Identify which cell holds the provided text, then report its [X, Y] central coordinate. 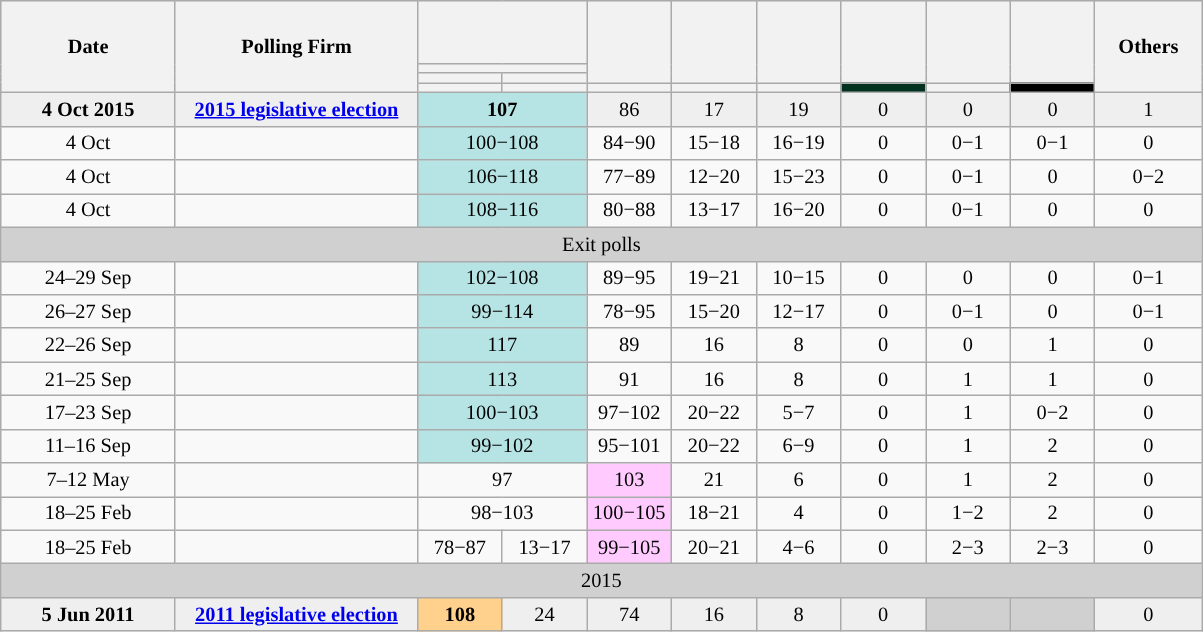
2015 legislative election [296, 109]
16−19 [798, 143]
80−88 [630, 210]
89 [630, 345]
24–29 Sep [88, 278]
20−21 [714, 547]
24 [544, 614]
5 Jun 2011 [88, 614]
4−6 [798, 547]
15−18 [714, 143]
2015 [602, 581]
12−17 [798, 311]
100−108 [502, 143]
21 [714, 480]
22–26 Sep [88, 345]
5−7 [798, 412]
17–23 Sep [88, 412]
12−20 [714, 177]
19 [798, 109]
4 Oct 2015 [88, 109]
Exit polls [602, 244]
11–16 Sep [88, 446]
100−103 [502, 412]
78−87 [460, 547]
100−105 [630, 513]
77−89 [630, 177]
84−90 [630, 143]
99−105 [630, 547]
89−95 [630, 278]
106−118 [502, 177]
Others [1148, 46]
99−102 [502, 446]
117 [502, 345]
2011 legislative election [296, 614]
108−116 [502, 210]
108 [460, 614]
113 [502, 379]
74 [630, 614]
17 [714, 109]
6−9 [798, 446]
Date [88, 46]
102−108 [502, 278]
10−15 [798, 278]
1−2 [968, 513]
21–25 Sep [88, 379]
16−20 [798, 210]
7–12 May [88, 480]
15−23 [798, 177]
Polling Firm [296, 46]
97 [502, 480]
15−20 [714, 311]
95−101 [630, 446]
78−95 [630, 311]
4 [798, 513]
86 [630, 109]
98−103 [502, 513]
99−114 [502, 311]
103 [630, 480]
26–27 Sep [88, 311]
18−21 [714, 513]
107 [502, 109]
19−21 [714, 278]
97−102 [630, 412]
91 [630, 379]
6 [798, 480]
